Capture the cell that displays the provided text and extract its [X, Y] central coordinate. 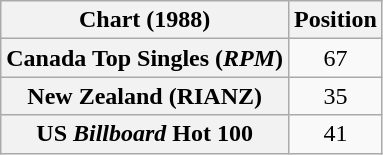
Canada Top Singles (RPM) [145, 58]
67 [336, 58]
41 [336, 134]
US Billboard Hot 100 [145, 134]
New Zealand (RIANZ) [145, 96]
Chart (1988) [145, 20]
Position [336, 20]
35 [336, 96]
